For the text-containing cell, return its midpoint in [x, y] coordinate format. 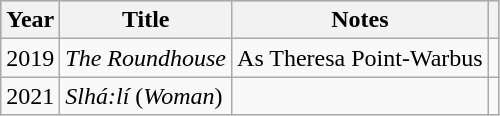
Notes [360, 20]
Title [146, 20]
Slhá:lí (Woman) [146, 96]
As Theresa Point-Warbus [360, 58]
The Roundhouse [146, 58]
2021 [30, 96]
2019 [30, 58]
Year [30, 20]
